Return the [X, Y] coordinate for the center point of the cell that contains the specified text.  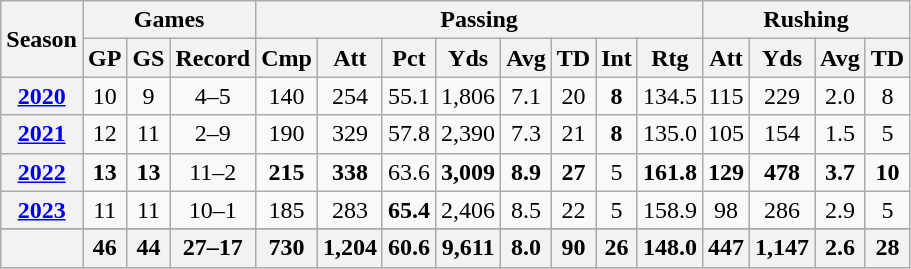
1.5 [840, 134]
4–5 [213, 96]
Games [168, 20]
1,147 [782, 248]
447 [726, 248]
11–2 [213, 172]
2021 [42, 134]
190 [287, 134]
44 [148, 248]
2022 [42, 172]
129 [726, 172]
3.7 [840, 172]
98 [726, 210]
254 [350, 96]
135.0 [670, 134]
57.8 [408, 134]
21 [573, 134]
478 [782, 172]
Pct [408, 58]
215 [287, 172]
8.9 [526, 172]
65.4 [408, 210]
158.9 [670, 210]
2020 [42, 96]
329 [350, 134]
134.5 [670, 96]
7.3 [526, 134]
27 [573, 172]
8.0 [526, 248]
GS [148, 58]
90 [573, 248]
185 [287, 210]
1,806 [468, 96]
12 [104, 134]
154 [782, 134]
60.6 [408, 248]
28 [887, 248]
229 [782, 96]
1,204 [350, 248]
27–17 [213, 248]
GP [104, 58]
283 [350, 210]
Rushing [806, 20]
115 [726, 96]
2023 [42, 210]
Int [617, 58]
Passing [480, 20]
2–9 [213, 134]
7.1 [526, 96]
22 [573, 210]
730 [287, 248]
3,009 [468, 172]
2,390 [468, 134]
9,611 [468, 248]
55.1 [408, 96]
338 [350, 172]
9 [148, 96]
2.9 [840, 210]
105 [726, 134]
8.5 [526, 210]
Cmp [287, 58]
140 [287, 96]
2.0 [840, 96]
Record [213, 58]
2.6 [840, 248]
10–1 [213, 210]
46 [104, 248]
148.0 [670, 248]
Season [42, 39]
26 [617, 248]
286 [782, 210]
63.6 [408, 172]
2,406 [468, 210]
Rtg [670, 58]
20 [573, 96]
161.8 [670, 172]
